Return the [X, Y] coordinate for the center point of the cell that contains the specified text.  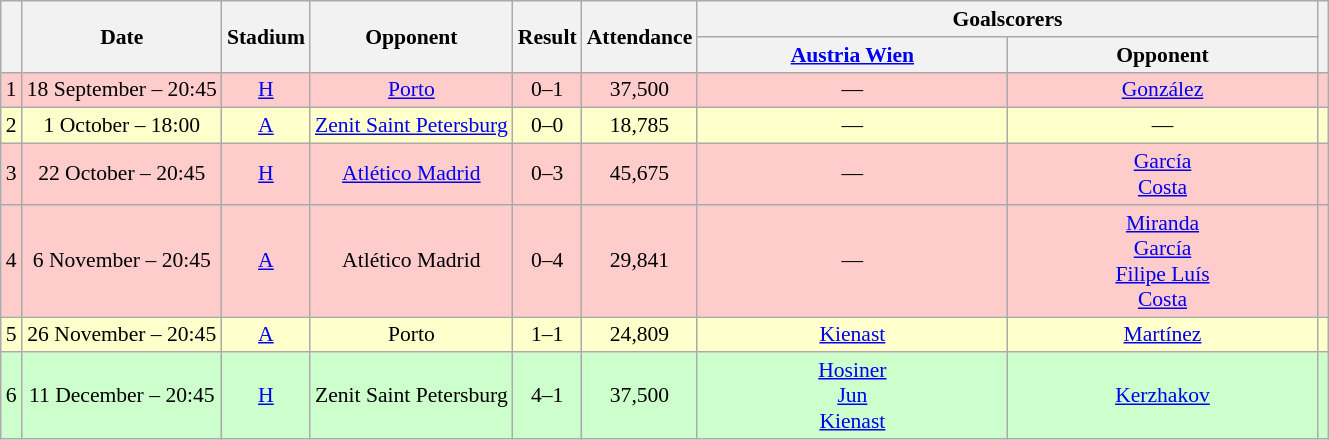
3 [12, 174]
Hosiner Jun Kienast [852, 396]
Kerzhakov [1162, 396]
Date [122, 36]
Stadium [266, 36]
0–4 [548, 261]
11 December – 20:45 [122, 396]
Attendance [640, 36]
Martínez [1162, 335]
29,841 [640, 261]
1–1 [548, 335]
26 November – 20:45 [122, 335]
18 September – 20:45 [122, 90]
22 October – 20:45 [122, 174]
González [1162, 90]
Austria Wien [852, 55]
0–3 [548, 174]
0–0 [548, 126]
4–1 [548, 396]
García Costa [1162, 174]
18,785 [640, 126]
1 [12, 90]
Result [548, 36]
Goalscorers [1007, 19]
0–1 [548, 90]
6 [12, 396]
45,675 [640, 174]
2 [12, 126]
1 October – 18:00 [122, 126]
Miranda García Filipe Luís Costa [1162, 261]
5 [12, 335]
24,809 [640, 335]
Kienast [852, 335]
4 [12, 261]
6 November – 20:45 [122, 261]
